Return the (X, Y) coordinate for the center point of the cell that contains the specified text.  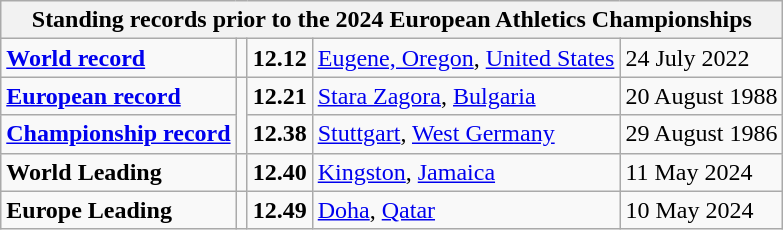
Europe Leading (118, 210)
Eugene, Oregon, United States (466, 58)
Standing records prior to the 2024 European Athletics Championships (392, 20)
12.38 (280, 134)
29 August 1986 (702, 134)
World Leading (118, 172)
24 July 2022 (702, 58)
12.40 (280, 172)
12.12 (280, 58)
Stuttgart, West Germany (466, 134)
12.49 (280, 210)
Championship record (118, 134)
Kingston, Jamaica (466, 172)
Doha, Qatar (466, 210)
20 August 1988 (702, 96)
11 May 2024 (702, 172)
European record (118, 96)
Stara Zagora, Bulgaria (466, 96)
World record (118, 58)
12.21 (280, 96)
10 May 2024 (702, 210)
